Provide the (X, Y) coordinate of the cell's center where the given text is located.  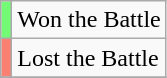
Won the Battle (89, 20)
Lost the Battle (89, 58)
